Scan for the cell matching the given text and deliver its (X, Y) coordinate at center. 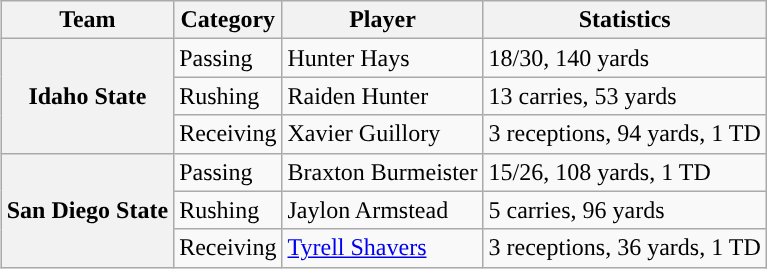
Team (87, 20)
13 carries, 53 yards (624, 96)
Jaylon Armstead (382, 210)
Statistics (624, 20)
Category (228, 20)
San Diego State (87, 210)
3 receptions, 94 yards, 1 TD (624, 134)
Raiden Hunter (382, 96)
Idaho State (87, 96)
Hunter Hays (382, 58)
Braxton Burmeister (382, 172)
Xavier Guillory (382, 134)
3 receptions, 36 yards, 1 TD (624, 248)
15/26, 108 yards, 1 TD (624, 172)
Tyrell Shavers (382, 248)
18/30, 140 yards (624, 58)
5 carries, 96 yards (624, 210)
Player (382, 20)
